Capture the cell that displays the provided text and extract its [x, y] central coordinate. 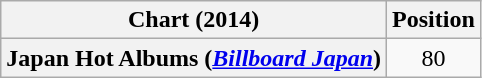
Position [434, 20]
Chart (2014) [194, 20]
Japan Hot Albums (Billboard Japan) [194, 58]
80 [434, 58]
